Return the (X, Y) coordinate for the center point of the cell that contains the specified text.  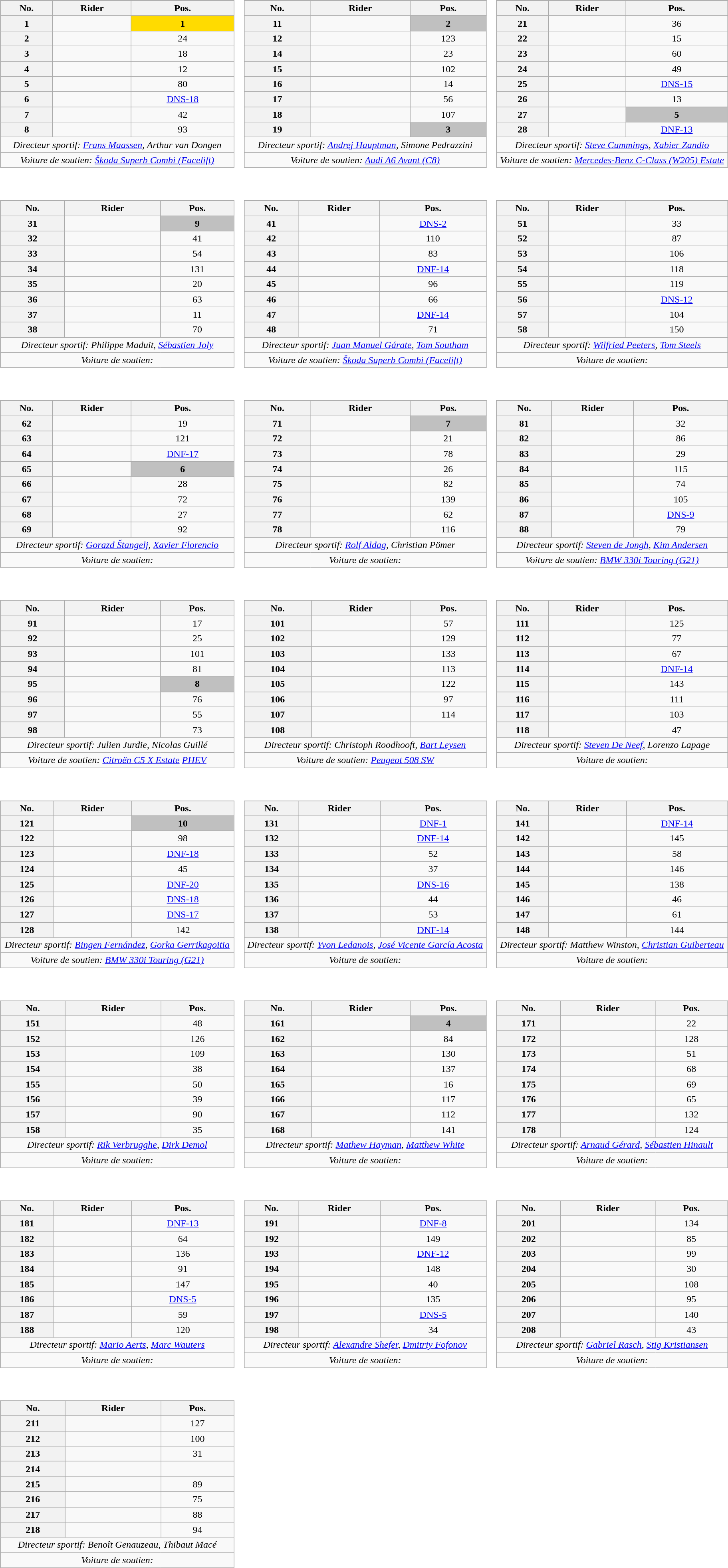
DNF-12 (433, 1254)
218 (33, 1530)
213 (33, 1454)
205 (529, 1284)
10 (183, 823)
109 (197, 1054)
155 (33, 1084)
207 (529, 1315)
119 (676, 284)
100 (197, 1439)
171 (529, 1023)
183 (27, 1254)
30 (692, 1269)
DNF-17 (183, 454)
195 (272, 1284)
Directeur sportif: Gabriel Rasch, Stig Kristiansen (612, 1345)
20 (197, 284)
153 (33, 1054)
201 (529, 1223)
185 (27, 1284)
176 (529, 1099)
70 (197, 330)
163 (278, 1054)
80 (183, 84)
162 (278, 1038)
Directeur sportif: Juan Manuel Gárate, Tom Southam (365, 345)
120 (183, 1330)
DNF-8 (433, 1223)
196 (272, 1299)
110 (433, 239)
29 (680, 454)
DNS-16 (433, 884)
204 (529, 1269)
Directeur sportif: Mathew Hayman, Matthew White (365, 1145)
150 (676, 330)
174 (529, 1069)
177 (529, 1115)
168 (278, 1130)
184 (27, 1269)
158 (33, 1130)
DNF-1 (433, 823)
Voiture de soutien: Mercedes-Benz C-Class (W205) Estate (612, 160)
Directeur sportif: Yvon Ledanois, José Vicente García Acosta (365, 945)
Directeur sportif: Steve Cummings, Xabier Zandio (612, 145)
DNS-15 (676, 84)
DNS-17 (183, 914)
165 (278, 1084)
198 (272, 1330)
DNF-18 (183, 854)
197 (272, 1315)
140 (692, 1315)
202 (529, 1238)
Directeur sportif: Bingen Fernández, Gorka Gerrikagoitia (117, 945)
Directeur sportif: Julien Jurdie, Nicolas Guillé (117, 745)
156 (33, 1099)
175 (529, 1084)
No. Rider Pos. 161 4 162 84 163 130 164 137 165 16 166 117 167 112 168 141 Directeur sportif: Mathew Hayman, Matthew White Voiture de soutien: (369, 1079)
Voiture de soutien: Peugeot 508 SW (365, 760)
130 (448, 1054)
214 (33, 1469)
Directeur sportif: Philippe Maduit, Sébastien Joly (117, 345)
166 (278, 1099)
DNS-2 (433, 223)
79 (680, 530)
186 (27, 1299)
Directeur sportif: Gorazd Štangelj, Xavier Florencio (117, 545)
DNS-9 (680, 514)
194 (272, 1269)
129 (448, 639)
Directeur sportif: Christoph Roodhooft, Bart Leysen (365, 745)
Directeur sportif: Rolf Aldag, Christian Pömer (365, 545)
161 (278, 1023)
9 (197, 223)
193 (272, 1254)
212 (33, 1439)
39 (197, 1099)
139 (448, 499)
60 (676, 53)
Directeur sportif: Rik Verbrugghe, Dirk Demol (117, 1145)
164 (278, 1069)
49 (676, 69)
DNF-20 (183, 884)
151 (33, 1023)
99 (692, 1254)
181 (27, 1223)
13 (676, 99)
187 (27, 1315)
167 (278, 1115)
40 (433, 1284)
182 (27, 1238)
50 (197, 1084)
No. Rider Pos. 71 7 72 21 73 78 74 26 75 82 76 139 77 62 78 116 Directeur sportif: Rolf Aldag, Christian Pömer Voiture de soutien: (369, 479)
Directeur sportif: Steven De Neef, Lorenzo Lapage (612, 745)
172 (529, 1038)
206 (529, 1299)
Directeur sportif: Arnaud Gérard, Sébastien Hinault (612, 1145)
DNS-12 (676, 299)
Directeur sportif: Benoît Genauzeau, Thibaut Macé (117, 1545)
Directeur sportif: Frans Maassen, Arthur van Dongen (117, 145)
Directeur sportif: Andrej Hauptman, Simone Pedrazzini (365, 145)
Directeur sportif: Wilfried Peeters, Tom Steels (612, 345)
Directeur sportif: Alexandre Shefer, Dmitriy Fofonov (365, 1345)
215 (33, 1484)
61 (676, 914)
211 (33, 1424)
203 (529, 1254)
Directeur sportif: Mario Aerts, Marc Wauters (117, 1345)
188 (27, 1330)
217 (33, 1515)
59 (183, 1315)
Voiture de soutien: Audi A6 Avant (C8) (365, 160)
Directeur sportif: Matthew Winston, Christian Guiberteau (612, 945)
154 (33, 1069)
157 (33, 1115)
89 (197, 1484)
191 (272, 1223)
152 (33, 1038)
173 (529, 1054)
208 (529, 1330)
Directeur sportif: Steven de Jongh, Kim Andersen (612, 545)
149 (433, 1238)
192 (272, 1238)
216 (33, 1499)
178 (529, 1130)
Voiture de soutien: Citroën C5 X Estate PHEV (117, 760)
90 (197, 1115)
